Capture the cell that displays the provided text and extract its [X, Y] central coordinate. 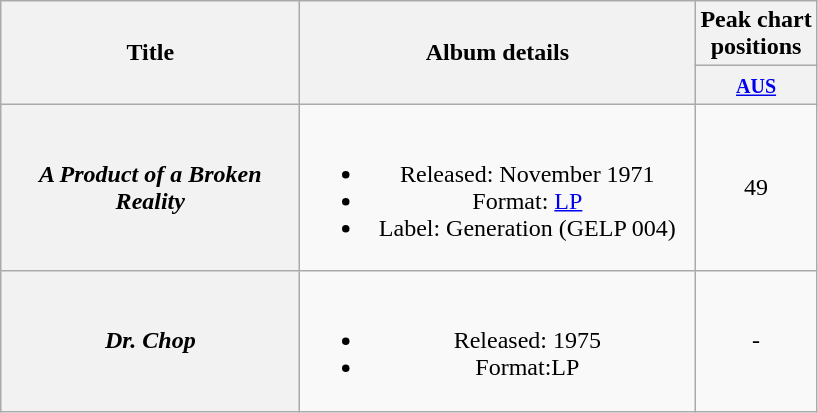
Released: November 1971Format: LPLabel: Generation (GELP 004) [498, 188]
- [756, 341]
Released: 1975Format:LP [498, 341]
Album details [498, 52]
49 [756, 188]
Dr. Chop [150, 341]
AUS [756, 85]
A Product of a Broken Reality [150, 188]
Peak chartpositions [756, 34]
Title [150, 52]
